For the text-containing cell, return its midpoint in [x, y] coordinate format. 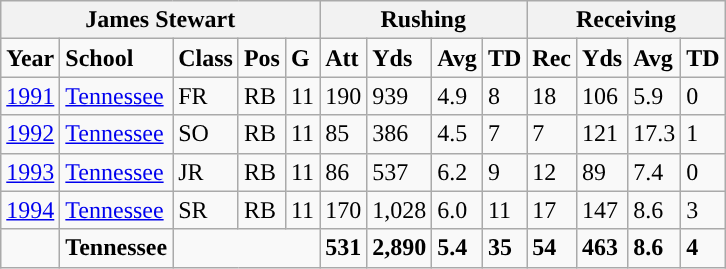
Year [30, 58]
35 [504, 248]
4.9 [458, 96]
1 [703, 134]
SO [206, 134]
Rec [552, 58]
James Stewart [160, 20]
1992 [30, 134]
121 [602, 134]
531 [344, 248]
106 [602, 96]
School [116, 58]
4.5 [458, 134]
Rushing [424, 20]
537 [400, 172]
5.4 [458, 248]
SR [206, 210]
FR [206, 96]
Att [344, 58]
7.4 [654, 172]
6.0 [458, 210]
2,890 [400, 248]
54 [552, 248]
5.9 [654, 96]
Receiving [626, 20]
Pos [262, 58]
1,028 [400, 210]
4 [703, 248]
190 [344, 96]
939 [400, 96]
6.2 [458, 172]
G [302, 58]
463 [602, 248]
386 [400, 134]
18 [552, 96]
3 [703, 210]
147 [602, 210]
1993 [30, 172]
9 [504, 172]
JR [206, 172]
1991 [30, 96]
170 [344, 210]
8 [504, 96]
1994 [30, 210]
86 [344, 172]
Class [206, 58]
12 [552, 172]
17 [552, 210]
89 [602, 172]
17.3 [654, 134]
85 [344, 134]
